Output the [x, y] coordinate of the center of the cell containing the given text.  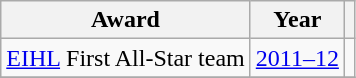
2011–12 [297, 58]
EIHL First All-Star team [126, 58]
Year [297, 20]
Award [126, 20]
